From the cell containing the given text, extract its center point as [X, Y] coordinate. 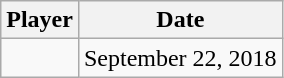
September 22, 2018 [180, 58]
Date [180, 20]
Player [40, 20]
